Scan for the cell matching the given text and deliver its (x, y) coordinate at center. 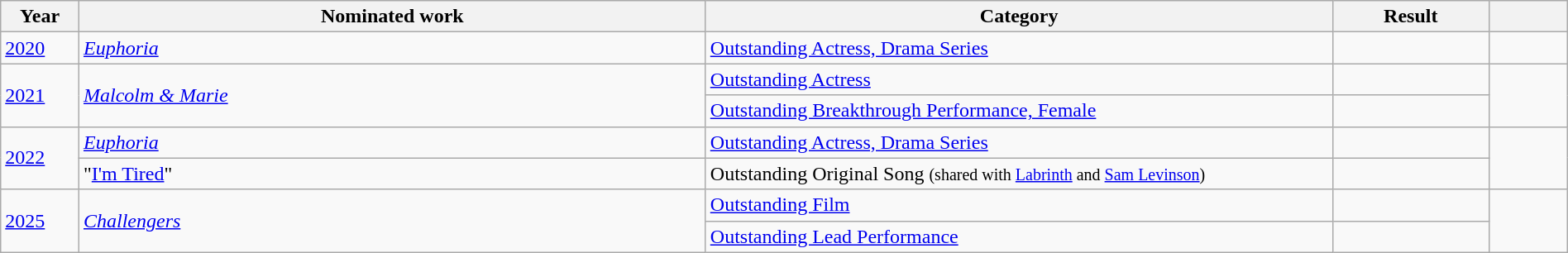
Nominated work (392, 17)
Outstanding Breakthrough Performance, Female (1019, 111)
Category (1019, 17)
2025 (40, 221)
Outstanding Original Song (shared with Labrinth and Sam Levinson) (1019, 174)
Outstanding Lead Performance (1019, 236)
Outstanding Film (1019, 205)
"I'm Tired" (392, 174)
Challengers (392, 221)
2020 (40, 48)
Malcolm & Marie (392, 95)
Outstanding Actress (1019, 79)
Year (40, 17)
2022 (40, 158)
Result (1411, 17)
2021 (40, 95)
